For the text-containing cell, return its midpoint in [x, y] coordinate format. 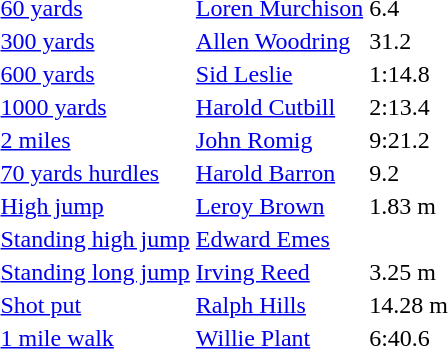
Harold Cutbill [279, 107]
Leroy Brown [279, 206]
Irving Reed [279, 272]
John Romig [279, 140]
Allen Woodring [279, 41]
Sid Leslie [279, 74]
Ralph Hills [279, 305]
Harold Barron [279, 173]
Edward Emes [279, 239]
